Provide the [x, y] coordinate of the cell's center where the given text is located.  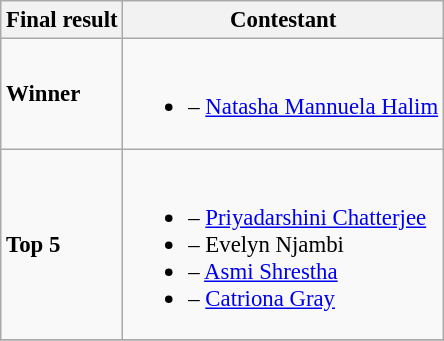
– Priyadarshini Chatterjee – Evelyn Njambi – Asmi Shrestha – Catriona Gray [283, 244]
Final result [62, 20]
– Natasha Mannuela Halim [283, 94]
Contestant [283, 20]
Winner [62, 94]
Top 5 [62, 244]
